Find where the given text appears and provide that cell's center as [x, y] coordinate. 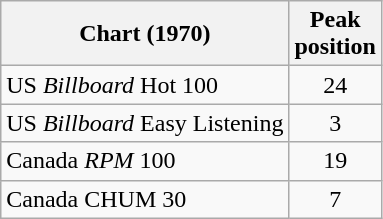
Canada RPM 100 [145, 161]
7 [335, 199]
Peakposition [335, 34]
US Billboard Hot 100 [145, 85]
3 [335, 123]
19 [335, 161]
Canada CHUM 30 [145, 199]
Chart (1970) [145, 34]
24 [335, 85]
US Billboard Easy Listening [145, 123]
